Locate the cell with the specified text and output its [X, Y] center coordinate. 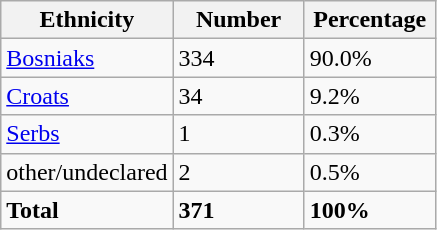
Bosniaks [87, 58]
1 [238, 134]
Number [238, 20]
Ethnicity [87, 20]
371 [238, 210]
34 [238, 96]
334 [238, 58]
Percentage [370, 20]
Total [87, 210]
0.5% [370, 172]
9.2% [370, 96]
100% [370, 210]
Serbs [87, 134]
0.3% [370, 134]
2 [238, 172]
Croats [87, 96]
90.0% [370, 58]
other/undeclared [87, 172]
